From the cell containing the given text, extract its center point as [x, y] coordinate. 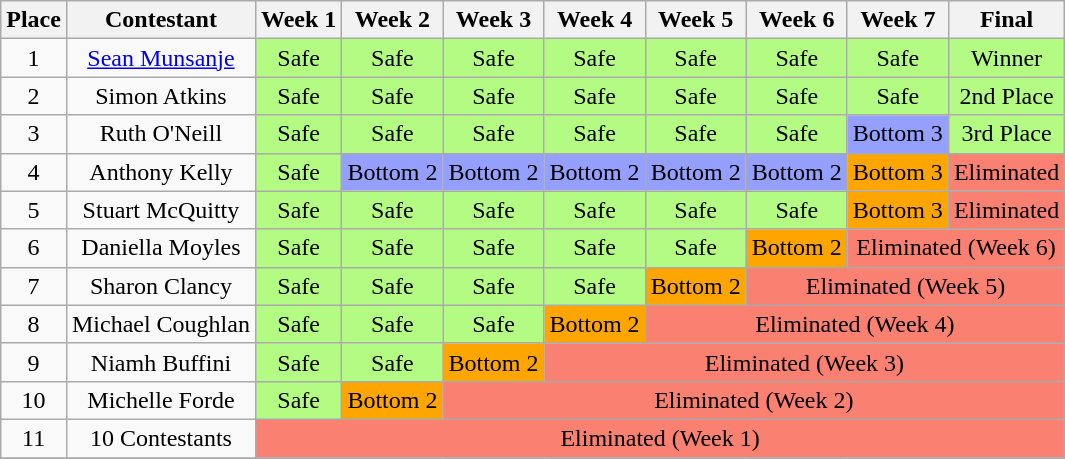
Eliminated (Week 1) [660, 438]
2 [34, 96]
Week 5 [696, 20]
10 Contestants [160, 438]
10 [34, 400]
11 [34, 438]
Ruth O'Neill [160, 134]
Contestant [160, 20]
Week 3 [494, 20]
3rd Place [1006, 134]
Eliminated (Week 3) [804, 362]
Michael Coughlan [160, 324]
3 [34, 134]
5 [34, 210]
Winner [1006, 58]
7 [34, 286]
Michelle Forde [160, 400]
Week 2 [392, 20]
9 [34, 362]
Niamh Buffini [160, 362]
Week 6 [796, 20]
1 [34, 58]
Eliminated (Week 4) [855, 324]
Stuart McQuitty [160, 210]
Week 4 [594, 20]
Sean Munsanje [160, 58]
Anthony Kelly [160, 172]
4 [34, 172]
Eliminated (Week 2) [754, 400]
Daniella Moyles [160, 248]
Eliminated (Week 6) [956, 248]
Sharon Clancy [160, 286]
Final [1006, 20]
6 [34, 248]
Place [34, 20]
Week 1 [298, 20]
Simon Atkins [160, 96]
Week 7 [898, 20]
Eliminated (Week 5) [906, 286]
2nd Place [1006, 96]
8 [34, 324]
